Pinpoint the cell where the given text exists, returning its [x, y] midpoint coordinate. 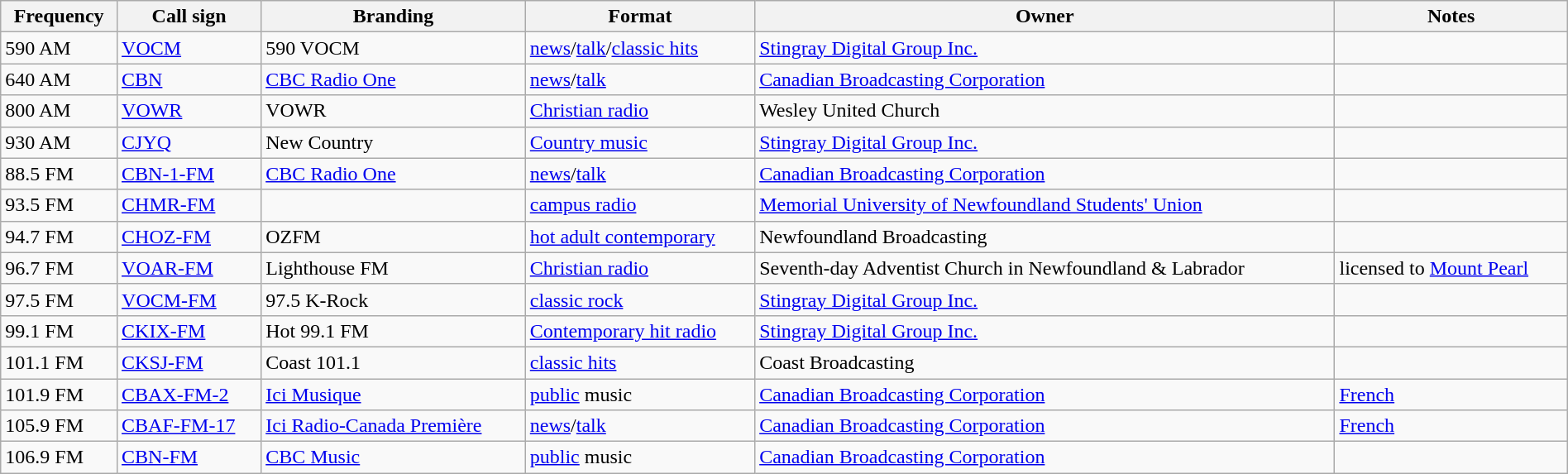
Format [640, 17]
Seventh-day Adventist Church in Newfoundland & Labrador [1045, 268]
Owner [1045, 17]
Frequency [60, 17]
590 AM [60, 48]
CBC Music [394, 457]
classic hits [640, 362]
Hot 99.1 FM [394, 331]
93.5 FM [60, 205]
99.1 FM [60, 331]
CJYQ [189, 142]
97.5 K-Rock [394, 299]
OZFM [394, 237]
Wesley United Church [1045, 111]
640 AM [60, 79]
VOCM-FM [189, 299]
Ici Radio-Canada Première [394, 426]
Coast Broadcasting [1045, 362]
CKSJ-FM [189, 362]
105.9 FM [60, 426]
930 AM [60, 142]
96.7 FM [60, 268]
CHOZ-FM [189, 237]
news/talk/classic hits [640, 48]
hot adult contemporary [640, 237]
Country music [640, 142]
Ici Musique [394, 395]
94.7 FM [60, 237]
Branding [394, 17]
licensed to Mount Pearl [1451, 268]
Lighthouse FM [394, 268]
VOAR-FM [189, 268]
CBAF-FM-17 [189, 426]
Coast 101.1 [394, 362]
101.1 FM [60, 362]
CKIX-FM [189, 331]
97.5 FM [60, 299]
88.5 FM [60, 174]
106.9 FM [60, 457]
classic rock [640, 299]
Notes [1451, 17]
campus radio [640, 205]
800 AM [60, 111]
Memorial University of Newfoundland Students' Union [1045, 205]
Call sign [189, 17]
CBN [189, 79]
101.9 FM [60, 395]
CBAX-FM-2 [189, 395]
VOCM [189, 48]
CBN-FM [189, 457]
Contemporary hit radio [640, 331]
CBN-1-FM [189, 174]
CHMR-FM [189, 205]
New Country [394, 142]
Newfoundland Broadcasting [1045, 237]
590 VOCM [394, 48]
